Extract the (X, Y) coordinate from the center of the cell holding the provided text.  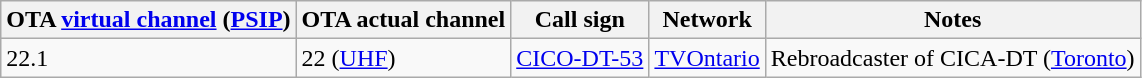
Network (707, 20)
22 (UHF) (404, 58)
Rebroadcaster of CICA-DT (Toronto) (952, 58)
TVOntario (707, 58)
OTA actual channel (404, 20)
Call sign (580, 20)
22.1 (148, 58)
OTA virtual channel (PSIP) (148, 20)
CICO-DT-53 (580, 58)
Notes (952, 20)
